Locate the cell with the specified text and output its (x, y) center coordinate. 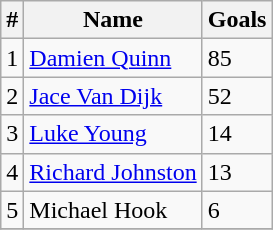
Goals (237, 20)
14 (237, 134)
13 (237, 172)
6 (237, 210)
Damien Quinn (113, 58)
5 (12, 210)
Michael Hook (113, 210)
Name (113, 20)
4 (12, 172)
# (12, 20)
Luke Young (113, 134)
Jace Van Dijk (113, 96)
Richard Johnston (113, 172)
2 (12, 96)
1 (12, 58)
85 (237, 58)
52 (237, 96)
3 (12, 134)
